For the text-containing cell, return its midpoint in [X, Y] coordinate format. 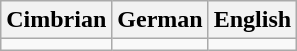
German [160, 20]
English [252, 20]
Cimbrian [56, 20]
